Output the (X, Y) coordinate of the center of the cell containing the given text.  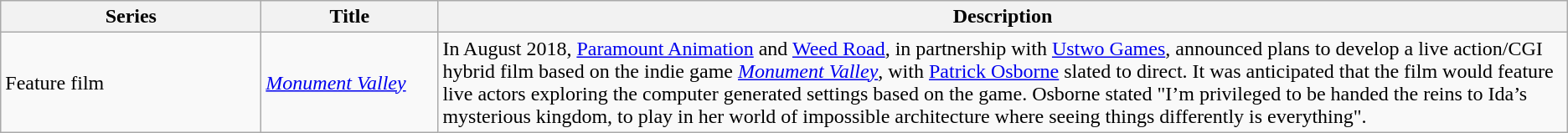
Description (1003, 17)
Feature film (131, 82)
Monument Valley (350, 82)
Title (350, 17)
Series (131, 17)
